Capture the cell that displays the provided text and extract its [X, Y] central coordinate. 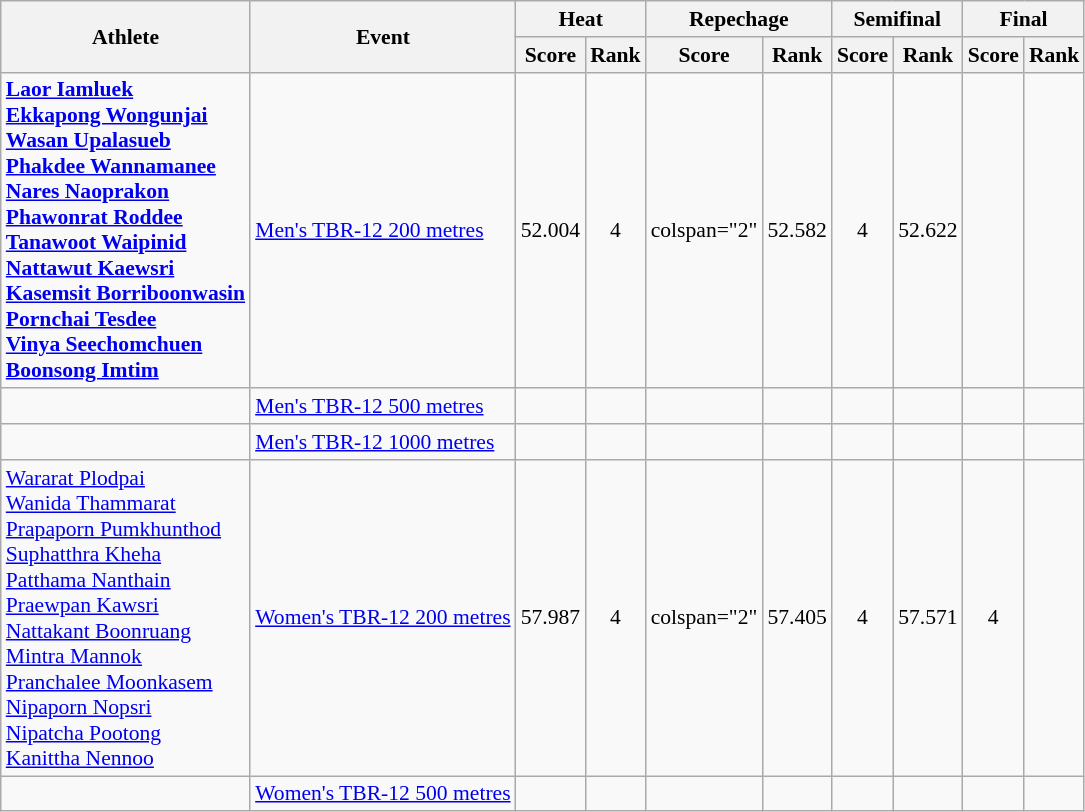
57.987 [550, 618]
Semifinal [898, 19]
52.582 [796, 230]
Women's TBR-12 200 metres [383, 618]
Athlete [126, 36]
57.405 [796, 618]
52.004 [550, 230]
Event [383, 36]
Women's TBR-12 500 metres [383, 794]
Heat [581, 19]
Repechage [739, 19]
Men's TBR-12 1000 metres [383, 442]
Men's TBR-12 200 metres [383, 230]
52.622 [928, 230]
Men's TBR-12 500 metres [383, 407]
Final [1024, 19]
57.571 [928, 618]
